From the cell containing the given text, extract its center point as (X, Y) coordinate. 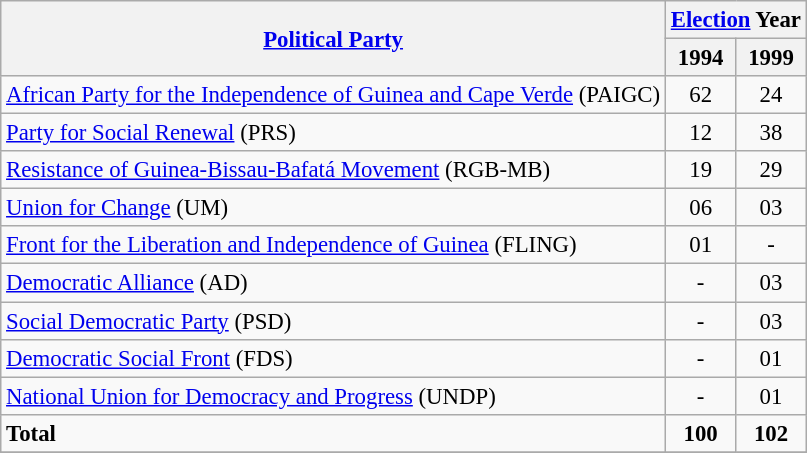
06 (700, 208)
National Union for Democracy and Progress (UNDP) (334, 396)
29 (771, 170)
Democratic Alliance (AD) (334, 283)
Political Party (334, 38)
100 (700, 433)
19 (700, 170)
Social Democratic Party (PSD) (334, 321)
24 (771, 95)
Total (334, 433)
Party for Social Renewal (PRS) (334, 133)
Front for the Liberation and Independence of Guinea (FLING) (334, 245)
62 (700, 95)
102 (771, 433)
38 (771, 133)
Resistance of Guinea-Bissau-Bafatá Movement (RGB-MB) (334, 170)
Election Year (736, 20)
12 (700, 133)
African Party for the Independence of Guinea and Cape Verde (PAIGC) (334, 95)
Democratic Social Front (FDS) (334, 358)
1994 (700, 58)
1999 (771, 58)
Union for Change (UM) (334, 208)
